Return the (x, y) coordinate for the center point of the cell that contains the specified text.  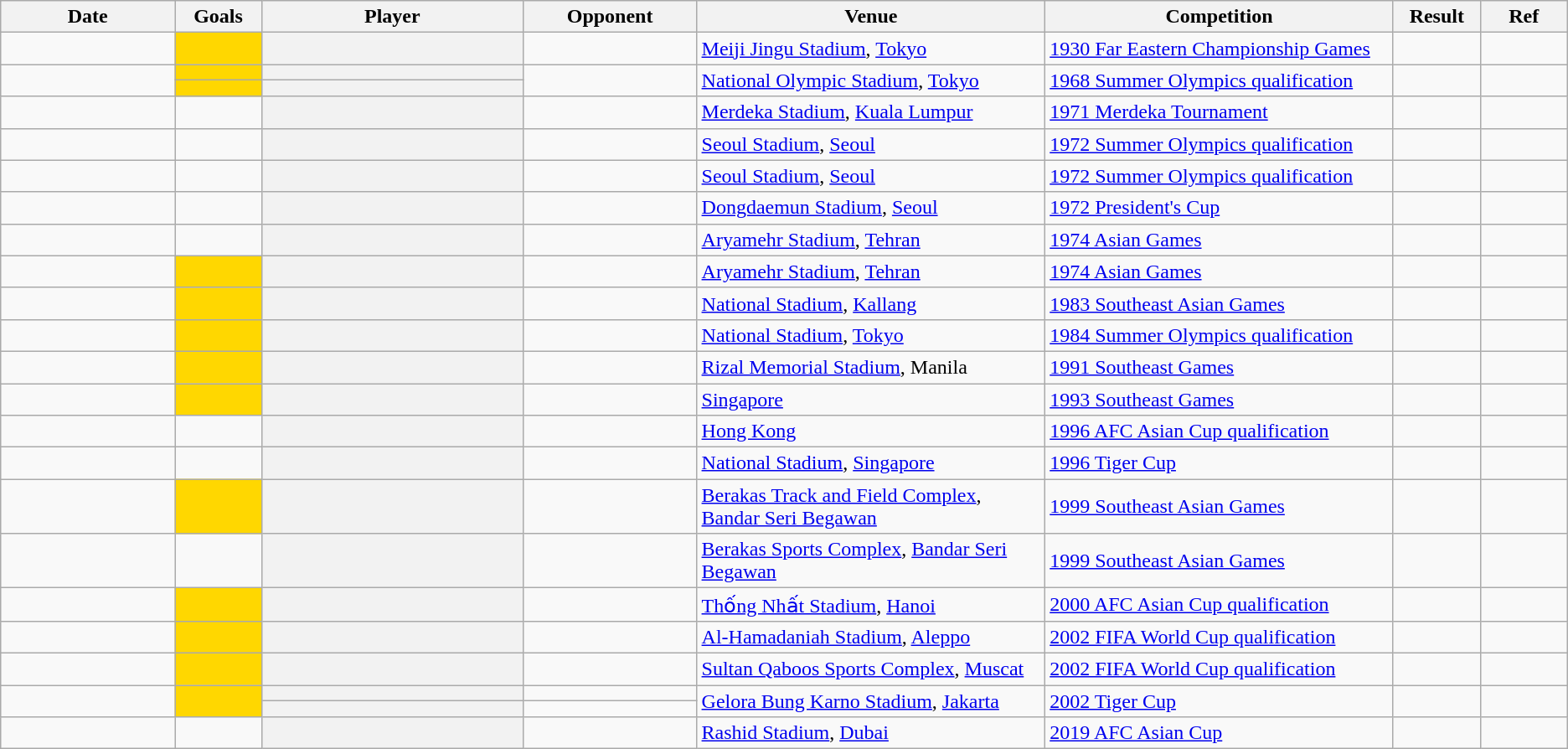
National Stadium, Tokyo (871, 335)
1930 Far Eastern Championship Games (1220, 49)
1968 Summer Olympics qualification (1220, 80)
Venue (871, 17)
Date (88, 17)
Thống Nhất Stadium, Hanoi (871, 605)
Berakas Track and Field Complex, Bandar Seri Begawan (871, 506)
1996 AFC Asian Cup qualification (1220, 431)
Opponent (610, 17)
2002 Tiger Cup (1220, 701)
1984 Summer Olympics qualification (1220, 335)
1991 Southeast Games (1220, 367)
2000 AFC Asian Cup qualification (1220, 605)
National Olympic Stadium, Tokyo (871, 80)
Berakas Sports Complex, Bandar Seri Begawan (871, 561)
Gelora Bung Karno Stadium, Jakarta (871, 701)
National Stadium, Singapore (871, 463)
Rashid Stadium, Dubai (871, 733)
Result (1436, 17)
Player (392, 17)
1971 Merdeka Tournament (1220, 112)
Merdeka Stadium, Kuala Lumpur (871, 112)
Sultan Qaboos Sports Complex, Muscat (871, 669)
Singapore (871, 400)
1983 Southeast Asian Games (1220, 303)
Meiji Jingu Stadium, Tokyo (871, 49)
1996 Tiger Cup (1220, 463)
1993 Southeast Games (1220, 400)
Al-Hamadaniah Stadium, Aleppo (871, 637)
Hong Kong (871, 431)
Ref (1524, 17)
Rizal Memorial Stadium, Manila (871, 367)
Competition (1220, 17)
1972 President's Cup (1220, 208)
National Stadium, Kallang (871, 303)
2019 AFC Asian Cup (1220, 733)
Goals (219, 17)
Dongdaemun Stadium, Seoul (871, 208)
